Locate the cell with the specified text and output its [X, Y] center coordinate. 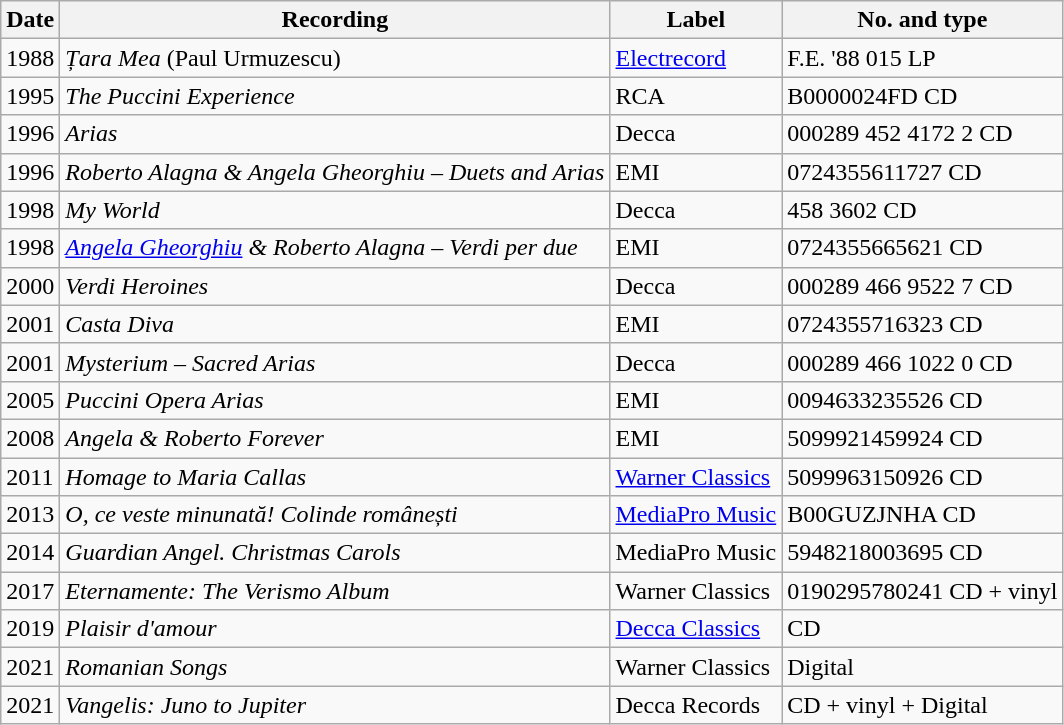
My World [335, 210]
5948218003695 CD [922, 553]
Angela & Roberto Forever [335, 438]
CD + vinyl + Digital [922, 705]
F.E. '88 015 LP [922, 58]
000289 466 1022 0 CD [922, 362]
Decca Records [696, 705]
Puccini Opera Arias [335, 400]
Decca Classics [696, 629]
Angela Gheorghiu & Roberto Alagna – Verdi per due [335, 248]
Eternamente: The Verismo Album [335, 591]
2000 [30, 286]
B00GUZJNHA CD [922, 515]
Guardian Angel. Christmas Carols [335, 553]
Arias [335, 134]
0724355611727 CD [922, 172]
000289 466 9522 7 CD [922, 286]
000289 452 4172 2 CD [922, 134]
2014 [30, 553]
2005 [30, 400]
Plaisir d'amour [335, 629]
No. and type [922, 20]
5099921459924 CD [922, 438]
Roberto Alagna & Angela Gheorghiu – Duets and Arias [335, 172]
Verdi Heroines [335, 286]
Țara Mea (Paul Urmuzescu) [335, 58]
Mysterium – Sacred Arias [335, 362]
2011 [30, 477]
CD [922, 629]
Digital [922, 667]
RCA [696, 96]
B0000024FD CD [922, 96]
5099963150926 CD [922, 477]
2008 [30, 438]
2013 [30, 515]
1995 [30, 96]
0724355665621 CD [922, 248]
Vangelis: Juno to Jupiter [335, 705]
The Puccini Experience [335, 96]
Homage to Maria Callas [335, 477]
Casta Diva [335, 324]
2019 [30, 629]
0190295780241 CD + vinyl [922, 591]
0094633235526 CD [922, 400]
Romanian Songs [335, 667]
0724355716323 CD [922, 324]
458 3602 CD [922, 210]
2017 [30, 591]
Label [696, 20]
Date [30, 20]
O, ce veste minunată! Colinde românești [335, 515]
Electrecord [696, 58]
Recording [335, 20]
1988 [30, 58]
